For the text-containing cell, return its midpoint in (x, y) coordinate format. 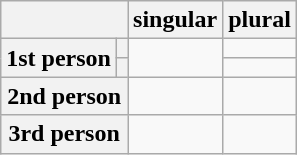
2nd person (64, 96)
plural (260, 20)
3rd person (64, 134)
singular (176, 20)
1st person (59, 58)
